Capture the cell that displays the provided text and extract its [x, y] central coordinate. 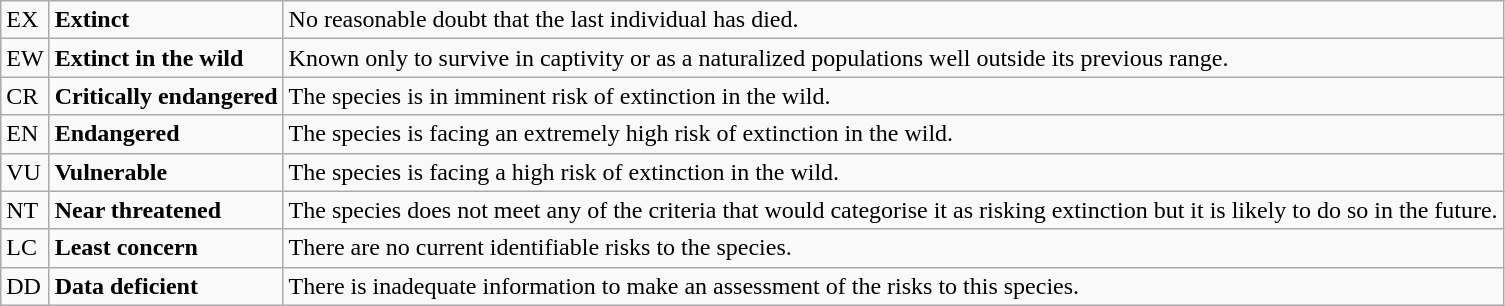
DD [25, 286]
Critically endangered [166, 96]
Extinct in the wild [166, 58]
Endangered [166, 134]
Near threatened [166, 210]
The species is facing an extremely high risk of extinction in the wild. [893, 134]
CR [25, 96]
The species does not meet any of the criteria that would categorise it as risking extinction but it is likely to do so in the future. [893, 210]
No reasonable doubt that the last individual has died. [893, 20]
There is inadequate information to make an assessment of the risks to this species. [893, 286]
NT [25, 210]
EW [25, 58]
EN [25, 134]
Data deficient [166, 286]
Vulnerable [166, 172]
The species is in imminent risk of extinction in the wild. [893, 96]
VU [25, 172]
Known only to survive in captivity or as a naturalized populations well outside its previous range. [893, 58]
There are no current identifiable risks to the species. [893, 248]
Extinct [166, 20]
Least concern [166, 248]
The species is facing a high risk of extinction in the wild. [893, 172]
EX [25, 20]
LC [25, 248]
